From the cell containing the given text, extract its center point as [x, y] coordinate. 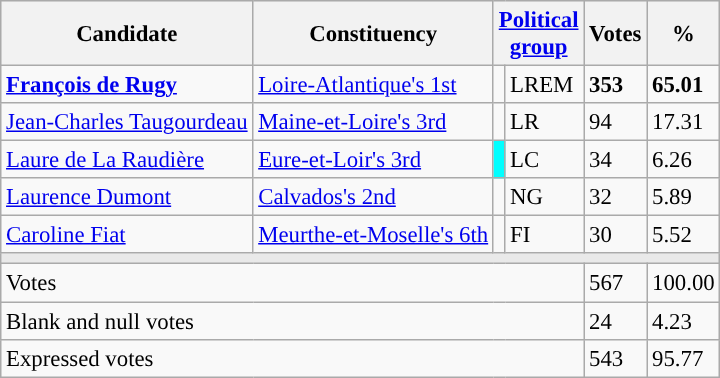
Candidate [127, 34]
NG [544, 197]
Maine-et-Loire's 3rd [374, 122]
100.00 [684, 283]
6.26 [684, 160]
543 [616, 358]
17.31 [684, 122]
94 [616, 122]
Laure de La Raudière [127, 160]
Blank and null votes [292, 321]
5.52 [684, 235]
4.23 [684, 321]
LC [544, 160]
LR [544, 122]
65.01 [684, 85]
353 [616, 85]
Expressed votes [292, 358]
Constituency [374, 34]
Calvados's 2nd [374, 197]
% [684, 34]
Caroline Fiat [127, 235]
32 [616, 197]
François de Rugy [127, 85]
Laurence Dumont [127, 197]
LREM [544, 85]
95.77 [684, 358]
Meurthe-et-Moselle's 6th [374, 235]
567 [616, 283]
30 [616, 235]
5.89 [684, 197]
FI [544, 235]
34 [616, 160]
24 [616, 321]
Loire-Atlantique's 1st [374, 85]
Politicalgroup [538, 34]
Eure-et-Loir's 3rd [374, 160]
Jean-Charles Taugourdeau [127, 122]
